Locate the cell with the specified text and output its [X, Y] center coordinate. 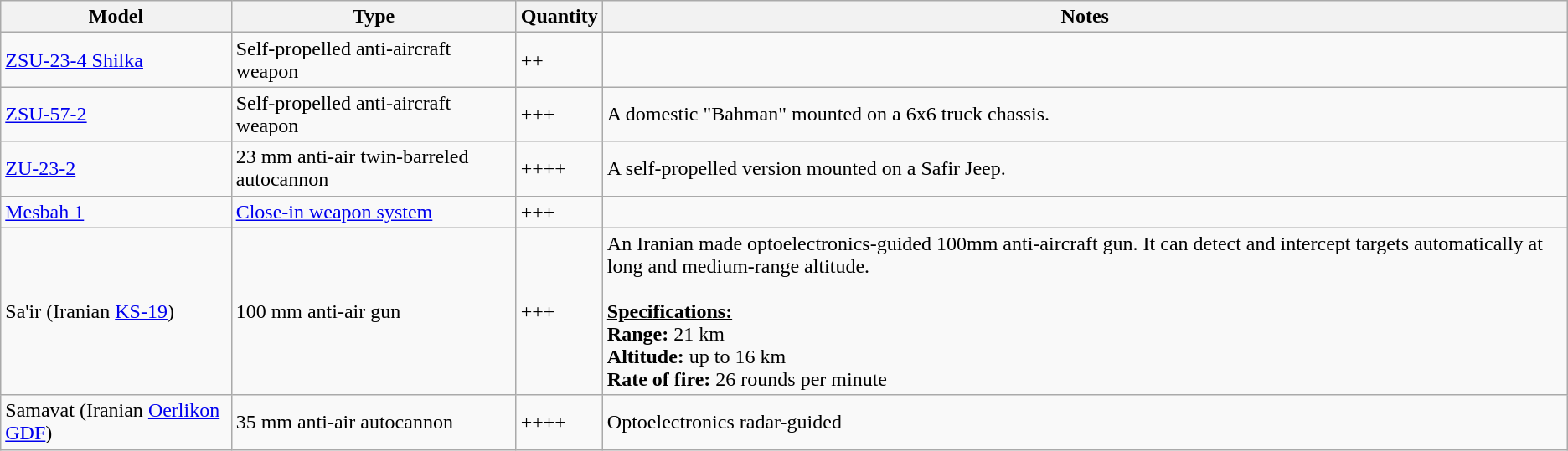
ZSU-57-2 [116, 114]
Close-in weapon system [374, 212]
Quantity [560, 17]
Samavat (Iranian Oerlikon GDF) [116, 422]
ZU-23-2 [116, 169]
Model [116, 17]
++ [560, 60]
Optoelectronics radar-guided [1085, 422]
ZSU-23-4 Shilka [116, 60]
A self-propelled version mounted on a Safir Jeep. [1085, 169]
23 mm anti-air twin-barreled autocannon [374, 169]
Notes [1085, 17]
Type [374, 17]
35 mm anti-air autocannon [374, 422]
Mesbah 1 [116, 212]
Sa'ir (Iranian KS-19) [116, 311]
A domestic "Bahman" mounted on a 6x6 truck chassis. [1085, 114]
100 mm anti-air gun [374, 311]
